Determine the (x, y) coordinate at the center of the cell enclosing the given text.  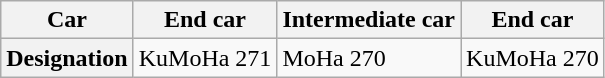
Car (67, 20)
KuMoHa 271 (205, 58)
KuMoHa 270 (533, 58)
Designation (67, 58)
MoHa 270 (369, 58)
Intermediate car (369, 20)
